Locate the cell with the specified text and output its [x, y] center coordinate. 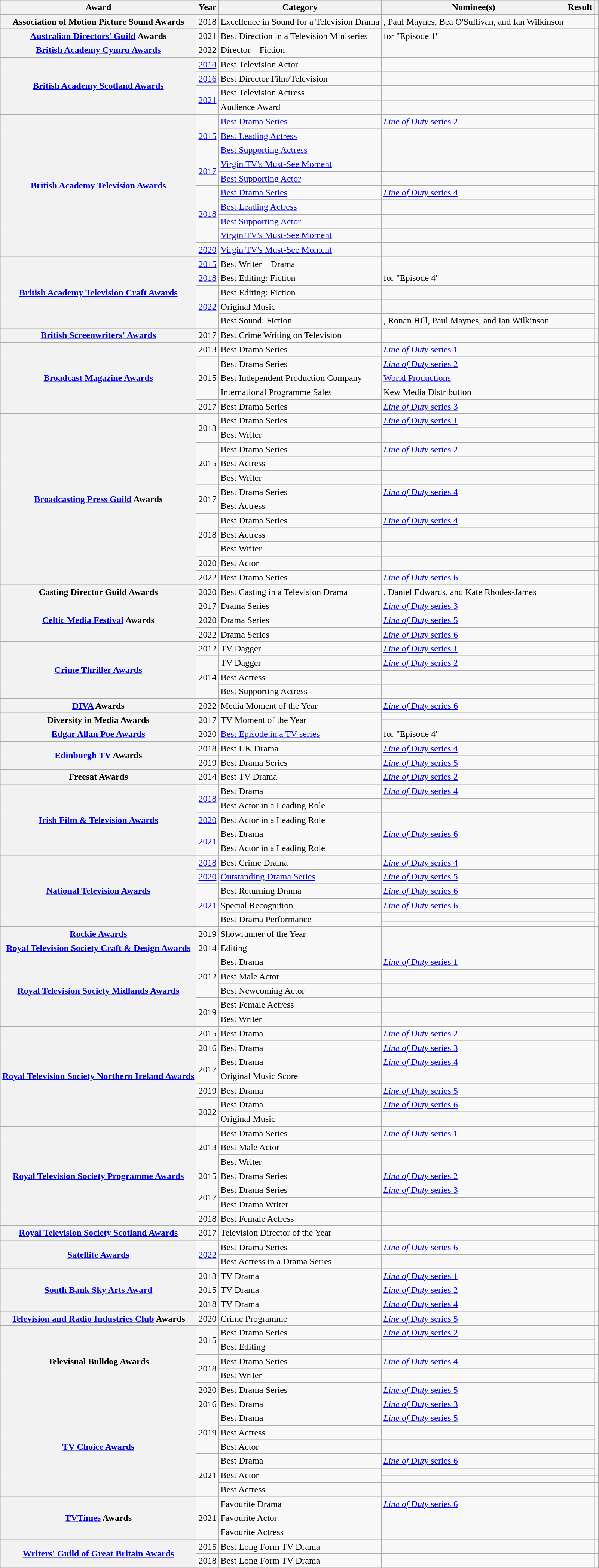
Year [207, 7]
Best Direction in a Television Miniseries [300, 36]
World Productions [474, 378]
Best Sound: Fiction [300, 321]
Edinburgh TV Awards [98, 756]
Television and Radio Industries Club Awards [98, 1318]
Award [98, 7]
DIVA Awards [98, 706]
British Screenwriters' Awards [98, 335]
Rockie Awards [98, 934]
Diversity in Media Awards [98, 720]
Edgar Allan Poe Awards [98, 734]
Royal Television Society Northern Ireland Awards [98, 1076]
Writers' Guild of Great Britain Awards [98, 1554]
Best TV Drama [300, 777]
Best UK Drama [300, 748]
Best Drama Writer [300, 1204]
Royal Television Society Midlands Awards [98, 991]
Nominee(s) [474, 7]
Television Director of the Year [300, 1233]
Special Recognition [300, 905]
Crime Thriller Awards [98, 670]
Outstanding Drama Series [300, 877]
Celtic Media Festival Awards [98, 620]
TV Moment of the Year [300, 720]
South Bank Sky Arts Award [98, 1290]
Result [580, 7]
Satellite Awards [98, 1254]
Best Editing [300, 1347]
Best Drama Performance [300, 920]
Favourite Actor [300, 1518]
Casting Director Guild Awards [98, 592]
Best Independent Production Company [300, 378]
Favourite Actress [300, 1532]
Audience Award [300, 107]
Best Director Film/Television [300, 79]
Australian Directors' Guild Awards [98, 36]
Best Newcoming Actor [300, 991]
, Paul Maynes, Bea O'Sullivan, and Ian Wilkinson [474, 22]
Director – Fiction [300, 50]
National Television Awards [98, 891]
Original Music Score [300, 1076]
TVTimes Awards [98, 1518]
Media Moment of the Year [300, 706]
Editing [300, 948]
Showrunner of the Year [300, 934]
British Academy Scotland Awards [98, 86]
Best Returning Drama [300, 891]
British Academy Television Craft Awards [98, 292]
Best Crime Writing on Television [300, 335]
Irish Film & Television Awards [98, 820]
Royal Television Society Programme Awards [98, 1176]
Royal Television Society Craft & Design Awards [98, 948]
, Daniel Edwards, and Kate Rhodes-James [474, 592]
Broadcasting Press Guild Awards [98, 499]
Best Crime Drama [300, 862]
Broadcast Magazine Awards [98, 378]
Association of Motion Picture Sound Awards [98, 22]
Crime Programme [300, 1318]
British Academy Television Awards [98, 186]
Freesat Awards [98, 777]
International Programme Sales [300, 392]
Category [300, 7]
Favourite Drama [300, 1504]
Excellence in Sound for a Television Drama [300, 22]
TV Choice Awards [98, 1447]
British Academy Cymru Awards [98, 50]
Best Television Actor [300, 64]
Best Actress in a Drama Series [300, 1261]
Kew Media Distribution [474, 392]
Best Writer – Drama [300, 264]
Televisual Bulldog Awards [98, 1361]
Best Casting in a Television Drama [300, 592]
Best Episode in a TV series [300, 734]
Best Television Actress [300, 93]
for "Episode 1" [474, 36]
, Ronan Hill, Paul Maynes, and Ian Wilkinson [474, 321]
Royal Television Society Scotland Awards [98, 1233]
